Output the (X, Y) coordinate of the center of the cell containing the given text.  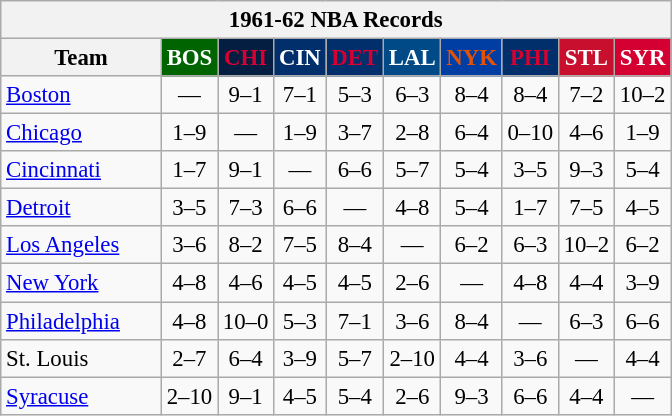
DET (354, 58)
8–2 (246, 245)
Cincinnati (82, 170)
2–8 (412, 133)
1961-62 NBA Records (336, 20)
Boston (82, 95)
CHI (246, 58)
Syracuse (82, 396)
NYK (472, 58)
7–3 (246, 208)
0–10 (530, 133)
STL (586, 58)
LAL (412, 58)
Philadelphia (82, 321)
BOS (189, 58)
10–0 (246, 321)
Team (82, 58)
Detroit (82, 208)
CIN (300, 58)
New York (82, 283)
3–7 (354, 133)
PHI (530, 58)
Chicago (82, 133)
St. Louis (82, 358)
Los Angeles (82, 245)
7–2 (586, 95)
2–7 (189, 358)
SYR (642, 58)
